Identify which cell holds the provided text, then report its [X, Y] central coordinate. 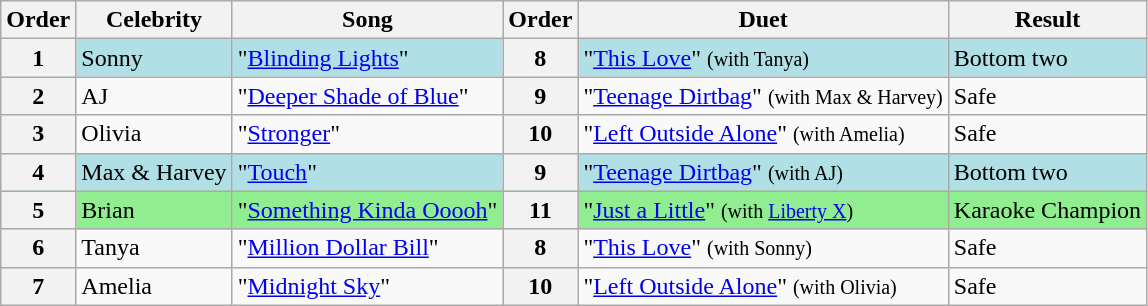
"Left Outside Alone" (with Amelia) [763, 134]
Sonny [154, 58]
Max & Harvey [154, 172]
"This Love" (with Sonny) [763, 248]
Tanya [154, 248]
3 [38, 134]
1 [38, 58]
"Deeper Shade of Blue" [368, 96]
AJ [154, 96]
2 [38, 96]
Karaoke Champion [1047, 210]
6 [38, 248]
5 [38, 210]
"Midnight Sky" [368, 286]
Celebrity [154, 20]
"Stronger" [368, 134]
7 [38, 286]
"Teenage Dirtbag" (with AJ) [763, 172]
4 [38, 172]
Amelia [154, 286]
Olivia [154, 134]
"Something Kinda Ooooh" [368, 210]
11 [540, 210]
Duet [763, 20]
"Blinding Lights" [368, 58]
Brian [154, 210]
"Touch" [368, 172]
"Just a Little" (with Liberty X) [763, 210]
Result [1047, 20]
Song [368, 20]
"This Love" (with Tanya) [763, 58]
"Million Dollar Bill" [368, 248]
"Left Outside Alone" (with Olivia) [763, 286]
"Teenage Dirtbag" (with Max & Harvey) [763, 96]
